Find where the given text appears and provide that cell's center as [x, y] coordinate. 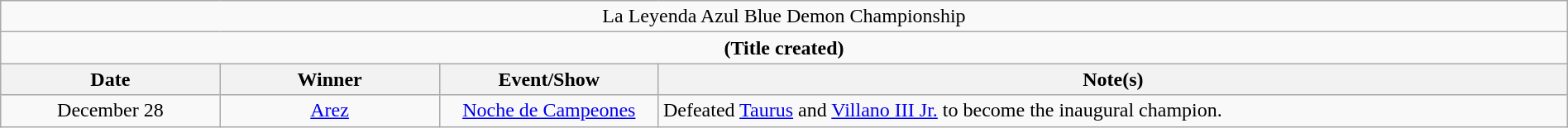
Event/Show [549, 79]
(Title created) [784, 48]
Noche de Campeones [549, 111]
Note(s) [1113, 79]
Date [111, 79]
Arez [329, 111]
Defeated Taurus and Villano III Jr. to become the inaugural champion. [1113, 111]
December 28 [111, 111]
Winner [329, 79]
La Leyenda Azul Blue Demon Championship [784, 17]
